Return (x, y) of the center of cell containing provided text 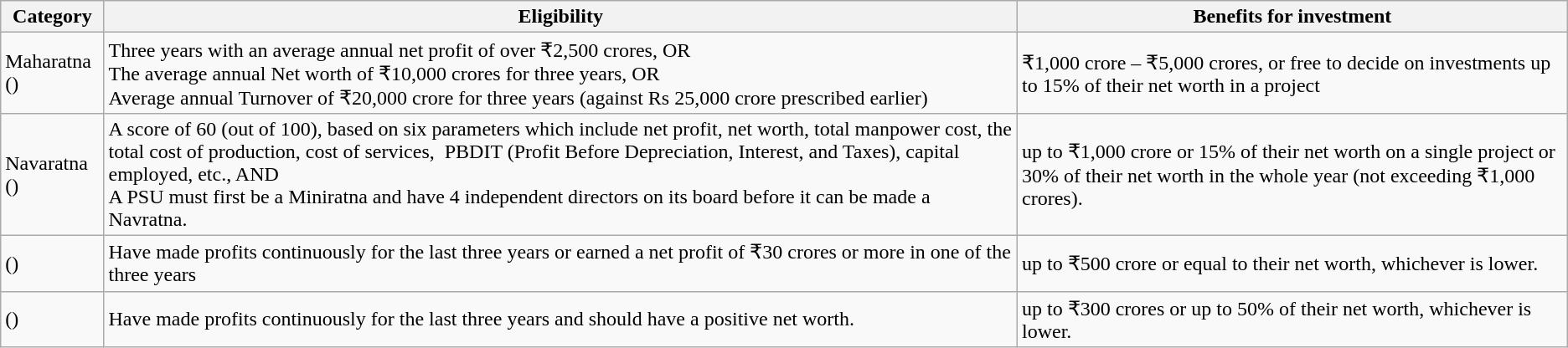
Category (52, 17)
up to ₹300 crores or up to 50% of their net worth, whichever is lower. (1292, 320)
Have made profits continuously for the last three years or earned a net profit of ₹30 crores or more in one of the three years (560, 263)
up to ₹500 crore or equal to their net worth, whichever is lower. (1292, 263)
up to ₹1,000 crore or 15% of their net worth on a single project or 30% of their net worth in the whole year (not exceeding ₹1,000 crores). (1292, 174)
Maharatna () (52, 74)
Benefits for investment (1292, 17)
Navaratna () (52, 174)
Eligibility (560, 17)
₹1,000 crore – ₹5,000 crores, or free to decide on investments up to 15% of their net worth in a project (1292, 74)
Have made profits continuously for the last three years and should have a positive net worth. (560, 320)
